Output the (x, y) coordinate of the center of the cell containing the given text.  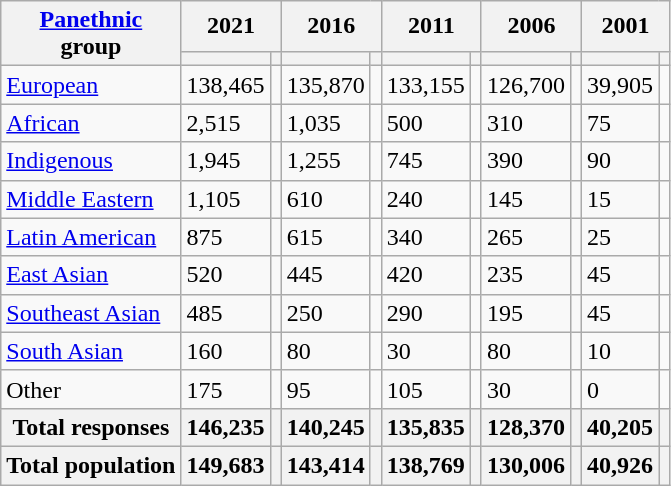
340 (426, 237)
2016 (331, 26)
0 (620, 389)
Latin American (91, 237)
390 (526, 161)
140,245 (326, 427)
Southeast Asian (91, 313)
East Asian (91, 275)
Total responses (91, 427)
South Asian (91, 351)
130,006 (526, 465)
420 (426, 275)
615 (326, 237)
138,465 (226, 85)
Middle Eastern (91, 199)
1,035 (326, 123)
145 (526, 199)
95 (326, 389)
745 (426, 161)
25 (620, 237)
2021 (231, 26)
1,945 (226, 161)
2001 (626, 26)
138,769 (426, 465)
90 (620, 161)
39,905 (620, 85)
10 (620, 351)
240 (426, 199)
128,370 (526, 427)
2006 (531, 26)
40,926 (620, 465)
290 (426, 313)
520 (226, 275)
265 (526, 237)
133,155 (426, 85)
195 (526, 313)
235 (526, 275)
175 (226, 389)
126,700 (526, 85)
40,205 (620, 427)
500 (426, 123)
African (91, 123)
15 (620, 199)
Panethnicgroup (91, 34)
1,105 (226, 199)
250 (326, 313)
610 (326, 199)
146,235 (226, 427)
Total population (91, 465)
Other (91, 389)
75 (620, 123)
149,683 (226, 465)
135,870 (326, 85)
1,255 (326, 161)
135,835 (426, 427)
European (91, 85)
2,515 (226, 123)
485 (226, 313)
875 (226, 237)
143,414 (326, 465)
Indigenous (91, 161)
105 (426, 389)
445 (326, 275)
160 (226, 351)
2011 (431, 26)
310 (526, 123)
